Extract the (x, y) coordinate from the center of the cell holding the provided text.  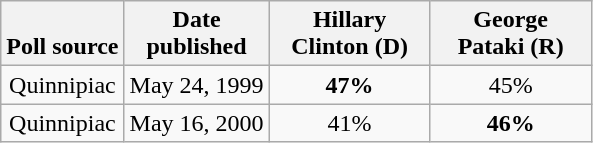
Poll source (62, 34)
41% (350, 123)
45% (510, 85)
47% (350, 85)
May 16, 2000 (196, 123)
May 24, 1999 (196, 85)
Datepublished (196, 34)
46% (510, 123)
GeorgePataki (R) (510, 34)
HillaryClinton (D) (350, 34)
